From the cell containing the given text, extract its center point as [X, Y] coordinate. 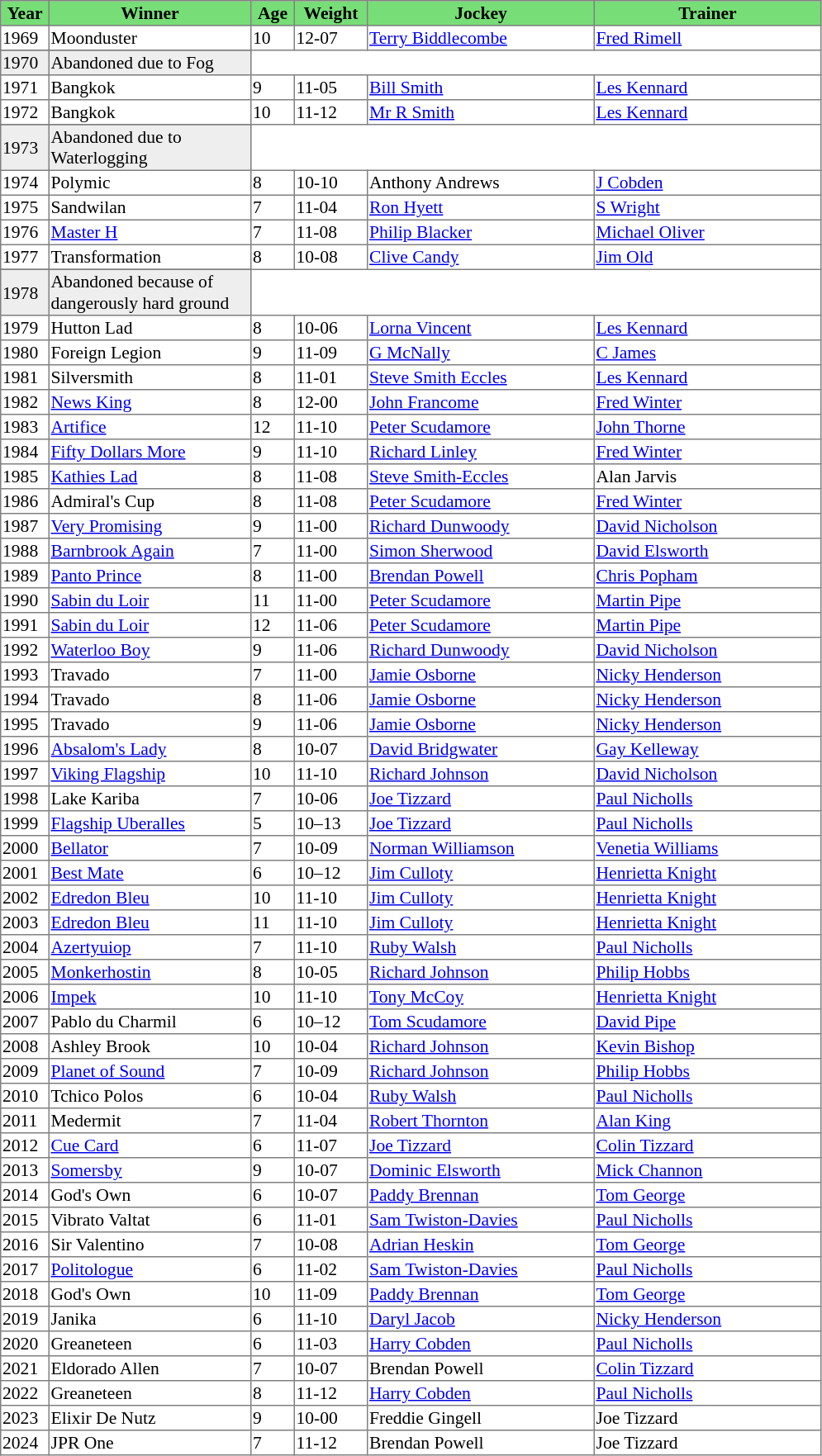
1975 [25, 207]
Vibrato Valtat [150, 1220]
2015 [25, 1220]
Flagship Uberalles [150, 823]
Kathies Lad [150, 477]
JPR One [150, 1443]
2013 [25, 1170]
Monkerhostin [150, 972]
Steve Smith Eccles [481, 377]
John Francome [481, 402]
1974 [25, 183]
2011 [25, 1121]
2022 [25, 1393]
1992 [25, 650]
Admiral's Cup [150, 501]
1969 [25, 38]
Fred Rimell [707, 38]
Polymic [150, 183]
1979 [25, 328]
2007 [25, 1022]
1971 [25, 88]
Chris Popham [707, 576]
Panto Prince [150, 576]
Ron Hyett [481, 207]
Adrian Heskin [481, 1245]
10-05 [330, 972]
10–13 [330, 823]
1996 [25, 749]
1987 [25, 526]
Terry Biddlecombe [481, 38]
Very Promising [150, 526]
Alan Jarvis [707, 477]
David Bridgwater [481, 749]
J Cobden [707, 183]
Richard Linley [481, 452]
1994 [25, 700]
2000 [25, 848]
Age [273, 13]
2021 [25, 1368]
2002 [25, 898]
2003 [25, 922]
Michael Oliver [707, 232]
Freddie Gingell [481, 1418]
Trainer [707, 13]
1983 [25, 427]
C James [707, 353]
1986 [25, 501]
1997 [25, 774]
David Elsworth [707, 551]
Foreign Legion [150, 353]
Tony McCoy [481, 997]
Azertyuiop [150, 947]
John Thorne [707, 427]
Moonduster [150, 38]
Viking Flagship [150, 774]
Gay Kelleway [707, 749]
Janika [150, 1319]
Simon Sherwood [481, 551]
Best Mate [150, 873]
2016 [25, 1245]
Anthony Andrews [481, 183]
1984 [25, 452]
Year [25, 13]
Venetia Williams [707, 848]
2018 [25, 1294]
1977 [25, 257]
1982 [25, 402]
10-10 [330, 183]
Ashley Brook [150, 1046]
2020 [25, 1344]
2010 [25, 1096]
1993 [25, 675]
12-00 [330, 402]
Medermit [150, 1121]
Eldorado Allen [150, 1368]
Pablo du Charmil [150, 1022]
Sandwilan [150, 207]
11-02 [330, 1269]
11-07 [330, 1145]
Daryl Jacob [481, 1319]
David Pipe [707, 1022]
1999 [25, 823]
Waterloo Boy [150, 650]
2009 [25, 1071]
5 [273, 823]
11-05 [330, 88]
News King [150, 402]
1988 [25, 551]
Politologue [150, 1269]
1976 [25, 232]
Philip Blacker [481, 232]
1980 [25, 353]
1989 [25, 576]
1990 [25, 600]
G McNally [481, 353]
Alan King [707, 1121]
Elixir De Nutz [150, 1418]
2019 [25, 1319]
2017 [25, 1269]
Weight [330, 13]
2005 [25, 972]
Artifice [150, 427]
Sir Valentino [150, 1245]
Jim Old [707, 257]
Jockey [481, 13]
Winner [150, 13]
Cue Card [150, 1145]
Dominic Elsworth [481, 1170]
Mick Channon [707, 1170]
11-03 [330, 1344]
Tchico Polos [150, 1096]
12-07 [330, 38]
Kevin Bishop [707, 1046]
Barnbrook Again [150, 551]
2012 [25, 1145]
Silversmith [150, 377]
1970 [25, 63]
2023 [25, 1418]
2014 [25, 1195]
Transformation [150, 257]
Steve Smith-Eccles [481, 477]
S Wright [707, 207]
1985 [25, 477]
1995 [25, 724]
Clive Candy [481, 257]
1978 [25, 292]
1972 [25, 112]
Bellator [150, 848]
1973 [25, 148]
Absalom's Lady [150, 749]
2001 [25, 873]
Lake Kariba [150, 799]
Somersby [150, 1170]
2008 [25, 1046]
Abandoned because of dangerously hard ground [150, 292]
Abandoned due to Waterlogging [150, 148]
Mr R Smith [481, 112]
Bill Smith [481, 88]
Hutton Lad [150, 328]
Lorna Vincent [481, 328]
Impek [150, 997]
10-00 [330, 1418]
Norman Williamson [481, 848]
Robert Thornton [481, 1121]
2024 [25, 1443]
2004 [25, 947]
Tom Scudamore [481, 1022]
Planet of Sound [150, 1071]
1991 [25, 625]
2006 [25, 997]
1981 [25, 377]
1998 [25, 799]
Abandoned due to Fog [150, 63]
Fifty Dollars More [150, 452]
Master H [150, 232]
